Identify which cell holds the provided text, then report its [x, y] central coordinate. 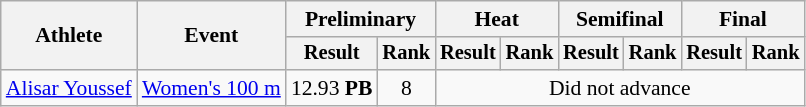
Athlete [69, 36]
8 [407, 88]
Alisar Youssef [69, 88]
Semifinal [620, 19]
Heat [496, 19]
Final [742, 19]
Event [212, 36]
12.93 PB [332, 88]
Preliminary [360, 19]
Did not advance [620, 88]
Women's 100 m [212, 88]
